Extract the (x, y) coordinate from the center of the cell holding the provided text.  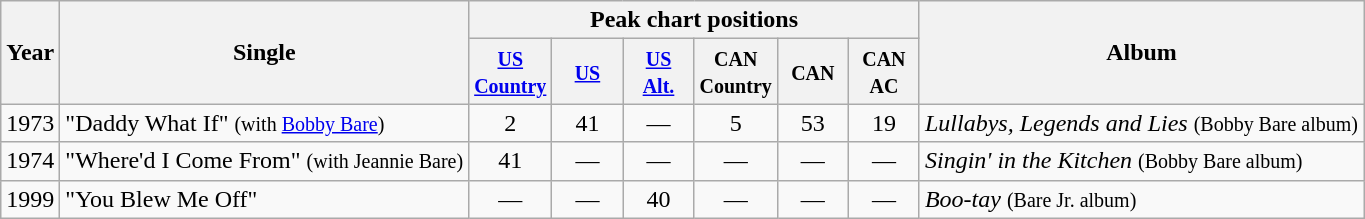
"Where'd I Come From" (with Jeannie Bare) (264, 161)
Year (30, 52)
"Daddy What If" (with Bobby Bare) (264, 123)
Singin' in the Kitchen (Bobby Bare album) (1141, 161)
2 (510, 123)
5 (736, 123)
Album (1141, 52)
1999 (30, 199)
19 (884, 123)
1974 (30, 161)
Boo-tay (Bare Jr. album) (1141, 199)
Peak chart positions (694, 20)
40 (658, 199)
CAN AC (884, 72)
Lullabys, Legends and Lies (Bobby Bare album) (1141, 123)
US (588, 72)
US Country (510, 72)
Single (264, 52)
CAN Country (736, 72)
"You Blew Me Off" (264, 199)
US Alt. (658, 72)
1973 (30, 123)
53 (812, 123)
CAN (812, 72)
